Search for the cell housing the specified text and yield its (X, Y) center coordinate. 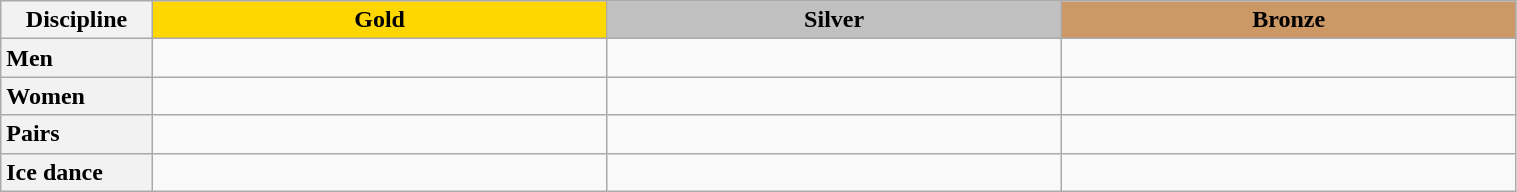
Bronze (1288, 20)
Men (77, 58)
Silver (834, 20)
Discipline (77, 20)
Gold (380, 20)
Ice dance (77, 172)
Women (77, 96)
Pairs (77, 134)
